Find where the given text appears and provide that cell's center as (X, Y) coordinate. 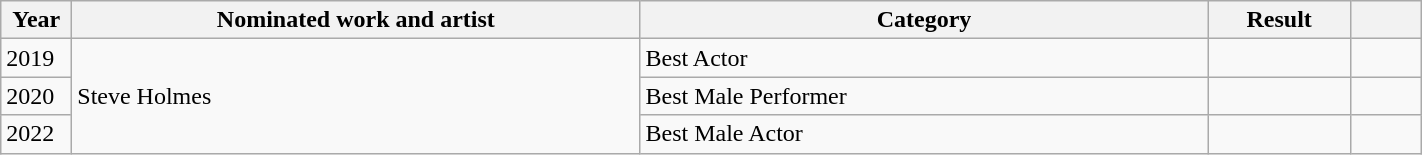
Result (1279, 20)
Category (924, 20)
Best Male Actor (924, 134)
2022 (36, 134)
Steve Holmes (356, 96)
Nominated work and artist (356, 20)
Year (36, 20)
Best Actor (924, 58)
Best Male Performer (924, 96)
2020 (36, 96)
2019 (36, 58)
